Search for the cell housing the specified text and yield its (X, Y) center coordinate. 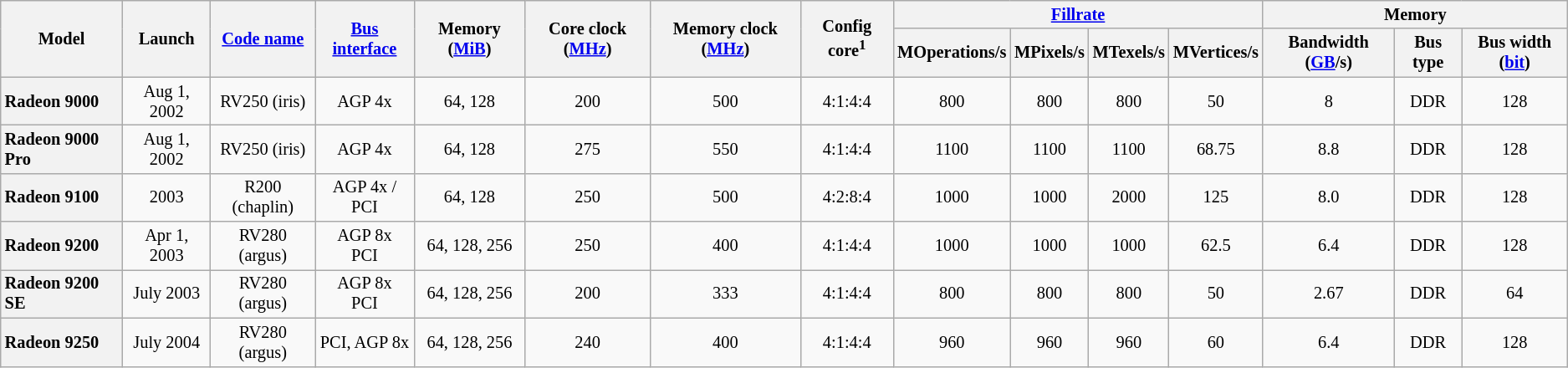
Bus width (bit) (1515, 53)
550 (726, 149)
MTexels/s (1129, 53)
125 (1216, 197)
60 (1216, 342)
240 (588, 342)
Radeon 9000 (62, 101)
Apr 1, 2003 (166, 246)
2000 (1129, 197)
R200 (chaplin) (263, 197)
Bus interface (365, 38)
MOperations/s (952, 53)
2.67 (1329, 294)
Memory (MiB) (469, 38)
Bus type (1428, 53)
4:2:8:4 (846, 197)
Model (62, 38)
July 2004 (166, 342)
Radeon 9100 (62, 197)
Radeon 9200 (62, 246)
8.8 (1329, 149)
Memory (1415, 14)
64 (1515, 294)
8 (1329, 101)
Bandwidth (GB/s) (1329, 53)
Radeon 9000 Pro (62, 149)
Core clock (MHz) (588, 38)
8.0 (1329, 197)
Fillrate (1078, 14)
Memory clock (MHz) (726, 38)
275 (588, 149)
PCI, AGP 8x (365, 342)
July 2003 (166, 294)
Launch (166, 38)
MVertices/s (1216, 53)
Config core1 (846, 38)
Code name (263, 38)
68.75 (1216, 149)
Radeon 9200 SE (62, 294)
2003 (166, 197)
62.5 (1216, 246)
AGP 4x / PCI (365, 197)
MPixels/s (1049, 53)
333 (726, 294)
Radeon 9250 (62, 342)
